Return the (X, Y) coordinate for the center point of the cell that contains the specified text.  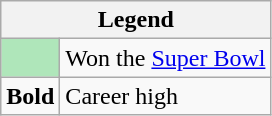
Bold (30, 96)
Career high (166, 96)
Legend (136, 20)
Won the Super Bowl (166, 58)
